Determine the (X, Y) coordinate at the center of the cell enclosing the given text.  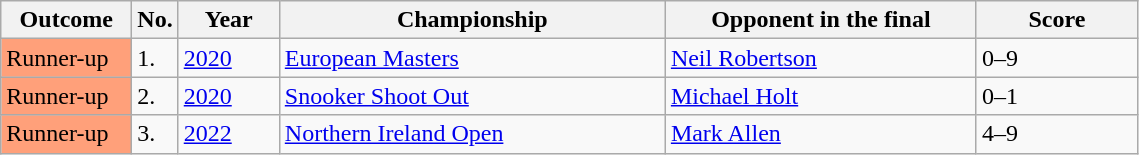
3. (155, 134)
European Masters (472, 58)
Year (228, 20)
No. (155, 20)
Snooker Shoot Out (472, 96)
Northern Ireland Open (472, 134)
Championship (472, 20)
1. (155, 58)
Michael Holt (820, 96)
Outcome (66, 20)
2022 (228, 134)
0–9 (1056, 58)
Opponent in the final (820, 20)
Neil Robertson (820, 58)
Mark Allen (820, 134)
0–1 (1056, 96)
4–9 (1056, 134)
Score (1056, 20)
2. (155, 96)
